Return the [X, Y] coordinate for the center point of the cell that contains the specified text.  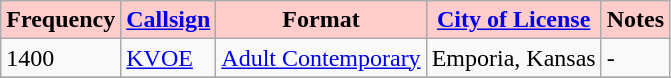
Callsign [168, 20]
Format [321, 20]
City of License [514, 20]
1400 [61, 58]
Frequency [61, 20]
- [635, 58]
Adult Contemporary [321, 58]
Notes [635, 20]
KVOE [168, 58]
Emporia, Kansas [514, 58]
